Pinpoint the cell where the given text exists, returning its [x, y] midpoint coordinate. 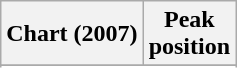
Chart (2007) [72, 34]
Peak position [189, 34]
